Search for the cell housing the specified text and yield its [X, Y] center coordinate. 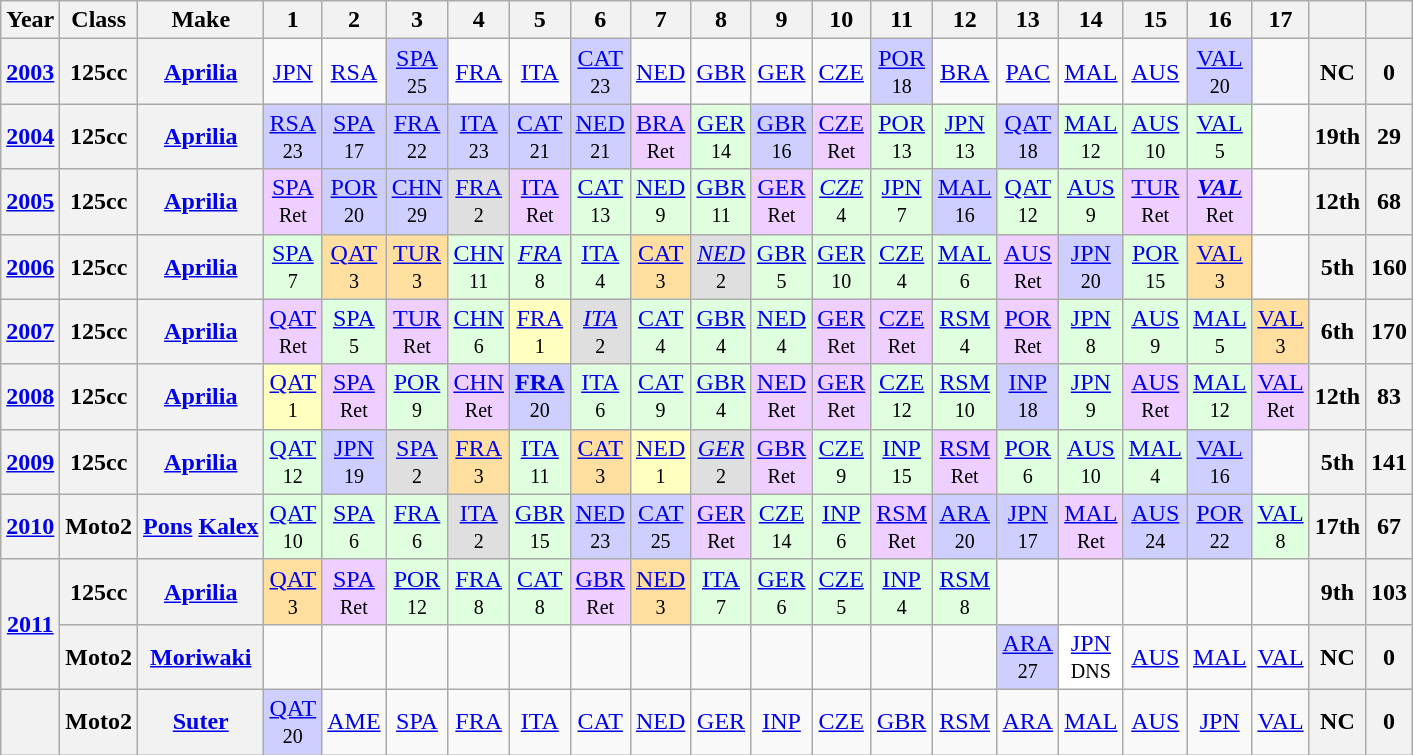
GBR15 [540, 526]
11 [902, 20]
INP4 [902, 592]
CZE14 [781, 526]
14 [1091, 20]
FRA6 [417, 526]
INP [781, 722]
PORRet [1028, 332]
MALRet [1091, 526]
JPN9 [1091, 396]
15 [1155, 20]
GER10 [842, 266]
PAC [1028, 72]
BRA [965, 72]
10 [842, 20]
POR15 [1155, 266]
Pons Kalex [201, 526]
NED23 [600, 526]
Year [30, 20]
JPNDNS [1091, 656]
CAT9 [660, 396]
CAT23 [600, 72]
4 [479, 20]
AUS24 [1155, 526]
VAL8 [1280, 526]
2011 [30, 624]
Moriwaki [201, 656]
ITA6 [600, 396]
FRA1 [540, 332]
9th [1337, 592]
CAT4 [660, 332]
2005 [30, 202]
ARA [1028, 722]
ARA20 [965, 526]
QAT18 [1028, 136]
29 [1390, 136]
QAT20 [293, 722]
RSM8 [965, 592]
JPN8 [1091, 332]
SPA2 [417, 462]
ARA27 [1028, 656]
VAL20 [1219, 72]
QATRet [293, 332]
CAT8 [540, 592]
MAL4 [1155, 462]
NED3 [660, 592]
CHNRet [479, 396]
QAT1 [293, 396]
MAL6 [965, 266]
POR6 [1028, 462]
170 [1390, 332]
FRA20 [540, 396]
INP18 [1028, 396]
NED21 [600, 136]
CAT13 [600, 202]
6 [600, 20]
141 [1390, 462]
67 [1390, 526]
83 [1390, 396]
68 [1390, 202]
Suter [201, 722]
POR22 [1219, 526]
SPA5 [354, 332]
6th [1337, 332]
JPN7 [902, 202]
FRA2 [479, 202]
POR13 [902, 136]
17 [1280, 20]
GBR5 [781, 266]
CZE5 [842, 592]
BRARet [660, 136]
FRA3 [479, 462]
16 [1219, 20]
2004 [30, 136]
CAT [600, 722]
RSM10 [965, 396]
Class [99, 20]
NED9 [660, 202]
POR20 [354, 202]
SPA7 [293, 266]
CZE12 [902, 396]
GBR11 [721, 202]
103 [1390, 592]
2 [354, 20]
CAT21 [540, 136]
160 [1390, 266]
13 [1028, 20]
9 [781, 20]
NEDRet [781, 396]
FRA22 [417, 136]
AME [354, 722]
3 [417, 20]
GER14 [721, 136]
5 [540, 20]
RSA [354, 72]
ITA4 [600, 266]
POR9 [417, 396]
2009 [30, 462]
NED4 [781, 332]
2010 [30, 526]
CAT25 [660, 526]
SPA17 [354, 136]
NED2 [721, 266]
JPN13 [965, 136]
INP15 [902, 462]
8 [721, 20]
19th [1337, 136]
ITARet [540, 202]
GER2 [721, 462]
MAL16 [965, 202]
2003 [30, 72]
1 [293, 20]
SPA25 [417, 72]
QAT10 [293, 526]
Make [201, 20]
JPN19 [354, 462]
CHN11 [479, 266]
ITA7 [721, 592]
NED1 [660, 462]
RSM [965, 722]
TUR3 [417, 266]
POR18 [902, 72]
RSA23 [293, 136]
2006 [30, 266]
JPN20 [1091, 266]
ITA11 [540, 462]
CHN6 [479, 332]
RSM4 [965, 332]
GER6 [781, 592]
2007 [30, 332]
SPA [417, 722]
CHN29 [417, 202]
JPN17 [1028, 526]
CZE9 [842, 462]
ITA23 [479, 136]
17th [1337, 526]
INP6 [842, 526]
GBR16 [781, 136]
VAL5 [1219, 136]
2008 [30, 396]
MAL5 [1219, 332]
7 [660, 20]
VAL16 [1219, 462]
12 [965, 20]
SPA6 [354, 526]
POR12 [417, 592]
